Provide the [x, y] coordinate of the cell's center where the given text is located.  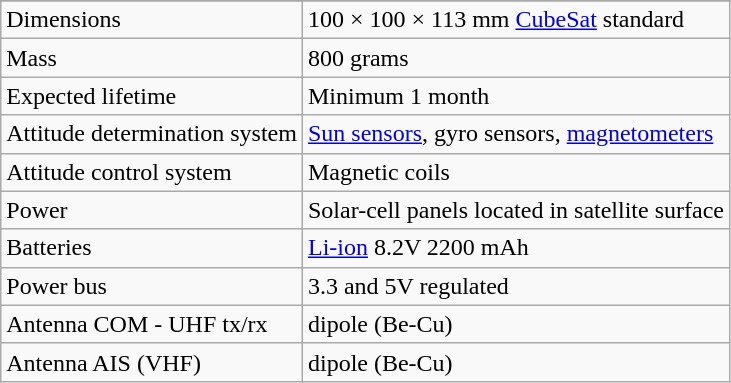
Solar-cell panels located in satellite surface [516, 210]
Attitude control system [152, 172]
Attitude determination system [152, 134]
Magnetic coils [516, 172]
Sun sensors, gyro sensors, magnetometers [516, 134]
Power bus [152, 286]
Mass [152, 58]
Antenna AIS (VHF) [152, 362]
100 × 100 × 113 mm CubeSat standard [516, 20]
Batteries [152, 248]
800 grams [516, 58]
3.3 and 5V regulated [516, 286]
Antenna COM - UHF tx/rx [152, 324]
Dimensions [152, 20]
Li-ion 8.2V 2200 mAh [516, 248]
Power [152, 210]
Minimum 1 month [516, 96]
Expected lifetime [152, 96]
